Return the (x, y) coordinate for the center point of the cell that contains the specified text.  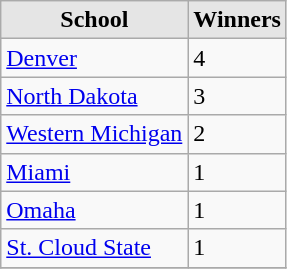
School (94, 20)
2 (238, 134)
3 (238, 96)
North Dakota (94, 96)
Western Michigan (94, 134)
St. Cloud State (94, 248)
Miami (94, 172)
Winners (238, 20)
4 (238, 58)
Omaha (94, 210)
Denver (94, 58)
